Detect which cell encompasses the target text, then output its (X, Y) center coordinate. 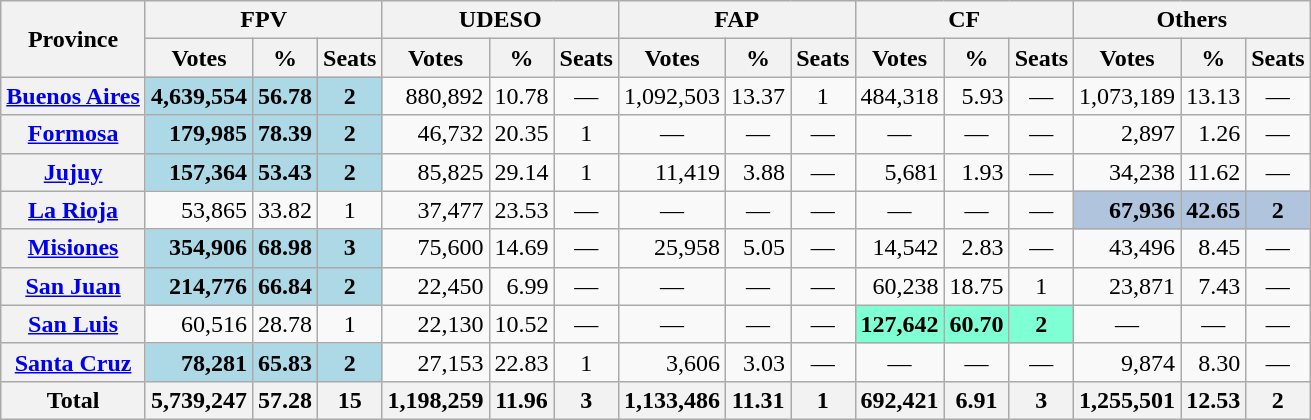
78.39 (284, 134)
10.52 (522, 324)
8.45 (1214, 248)
4,639,554 (198, 96)
1,198,259 (436, 400)
5.93 (976, 96)
FPV (264, 20)
1,073,189 (1128, 96)
2,897 (1128, 134)
78,281 (198, 362)
1,092,503 (672, 96)
75,600 (436, 248)
3.03 (758, 362)
43,496 (1128, 248)
33.82 (284, 210)
42.65 (1214, 210)
Santa Cruz (74, 362)
25,958 (672, 248)
13.37 (758, 96)
20.35 (522, 134)
1.26 (1214, 134)
Total (74, 400)
484,318 (900, 96)
9,874 (1128, 362)
Misiones (74, 248)
5,681 (900, 172)
1,133,486 (672, 400)
23.53 (522, 210)
22.83 (522, 362)
127,642 (900, 324)
53.43 (284, 172)
37,477 (436, 210)
UDESO (500, 20)
880,892 (436, 96)
214,776 (198, 286)
692,421 (900, 400)
Buenos Aires (74, 96)
5.05 (758, 248)
67,936 (1128, 210)
15 (350, 400)
Others (1192, 20)
1.93 (976, 172)
3,606 (672, 362)
11.96 (522, 400)
56.78 (284, 96)
68.98 (284, 248)
10.78 (522, 96)
157,364 (198, 172)
34,238 (1128, 172)
3.88 (758, 172)
12.53 (1214, 400)
60.70 (976, 324)
7.43 (1214, 286)
22,450 (436, 286)
14,542 (900, 248)
65.83 (284, 362)
FAP (736, 20)
27,153 (436, 362)
6.91 (976, 400)
Formosa (74, 134)
85,825 (436, 172)
28.78 (284, 324)
18.75 (976, 286)
11.31 (758, 400)
1,255,501 (1128, 400)
San Luis (74, 324)
13.13 (1214, 96)
11,419 (672, 172)
66.84 (284, 286)
11.62 (1214, 172)
57.28 (284, 400)
23,871 (1128, 286)
8.30 (1214, 362)
San Juan (74, 286)
46,732 (436, 134)
Province (74, 39)
354,906 (198, 248)
53,865 (198, 210)
Jujuy (74, 172)
179,985 (198, 134)
29.14 (522, 172)
CF (964, 20)
60,238 (900, 286)
6.99 (522, 286)
60,516 (198, 324)
2.83 (976, 248)
14.69 (522, 248)
La Rioja (74, 210)
5,739,247 (198, 400)
22,130 (436, 324)
